Search for the cell housing the specified text and yield its [x, y] center coordinate. 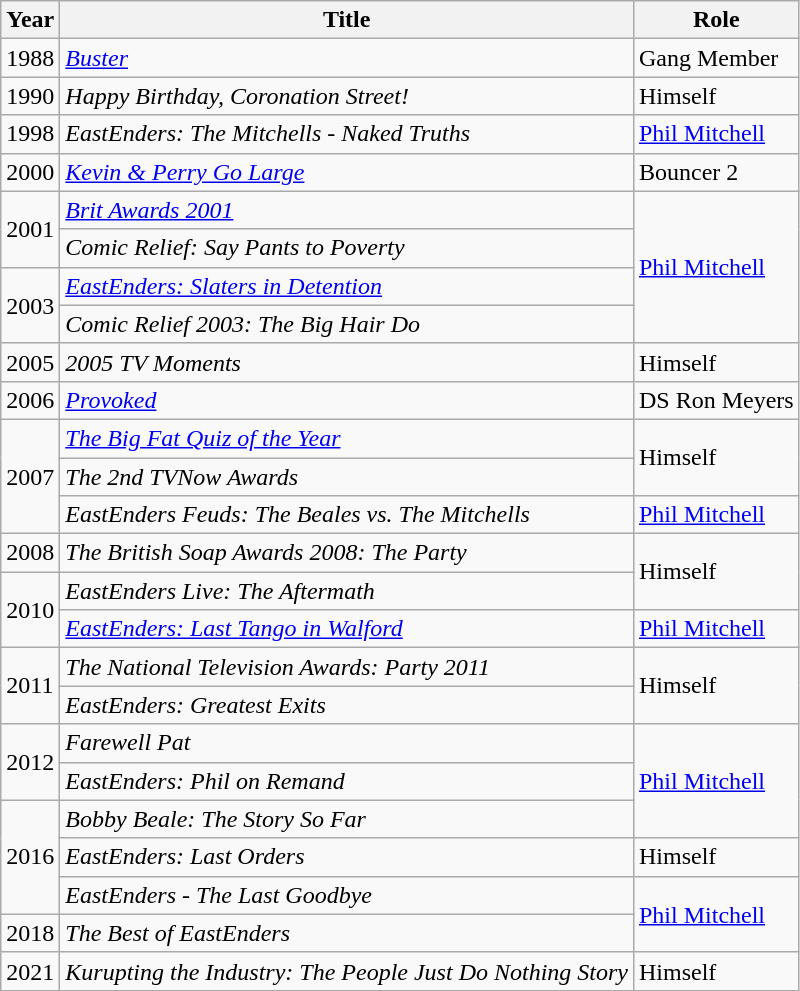
EastEnders Feuds: The Beales vs. The Mitchells [347, 515]
Role [716, 20]
EastEnders: Slaters in Detention [347, 286]
2010 [30, 610]
1998 [30, 134]
Brit Awards 2001 [347, 210]
The British Soap Awards 2008: The Party [347, 553]
The National Television Awards: Party 2011 [347, 667]
2012 [30, 762]
DS Ron Meyers [716, 400]
2018 [30, 933]
Year [30, 20]
The Big Fat Quiz of the Year [347, 438]
Buster [347, 58]
Kevin & Perry Go Large [347, 172]
2016 [30, 857]
Farewell Pat [347, 743]
EastEnders - The Last Goodbye [347, 895]
Bouncer 2 [716, 172]
EastEnders: Last Tango in Walford [347, 629]
2001 [30, 229]
2005 TV Moments [347, 362]
EastEnders: Greatest Exits [347, 705]
The Best of EastEnders [347, 933]
The 2nd TVNow Awards [347, 477]
2011 [30, 686]
EastEnders: Phil on Remand [347, 781]
EastEnders Live: The Aftermath [347, 591]
Gang Member [716, 58]
2003 [30, 305]
Title [347, 20]
2005 [30, 362]
EastEnders: The Mitchells - Naked Truths [347, 134]
EastEnders: Last Orders [347, 857]
Kurupting the Industry: The People Just Do Nothing Story [347, 971]
Comic Relief: Say Pants to Poverty [347, 248]
2000 [30, 172]
1988 [30, 58]
Provoked [347, 400]
Bobby Beale: The Story So Far [347, 819]
1990 [30, 96]
2021 [30, 971]
Comic Relief 2003: The Big Hair Do [347, 324]
Happy Birthday, Coronation Street! [347, 96]
2007 [30, 476]
2006 [30, 400]
2008 [30, 553]
